Pinpoint the cell where the given text exists, returning its [x, y] midpoint coordinate. 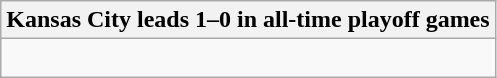
Kansas City leads 1–0 in all-time playoff games [248, 20]
